Provide the (x, y) coordinate of the cell's center where the given text is located.  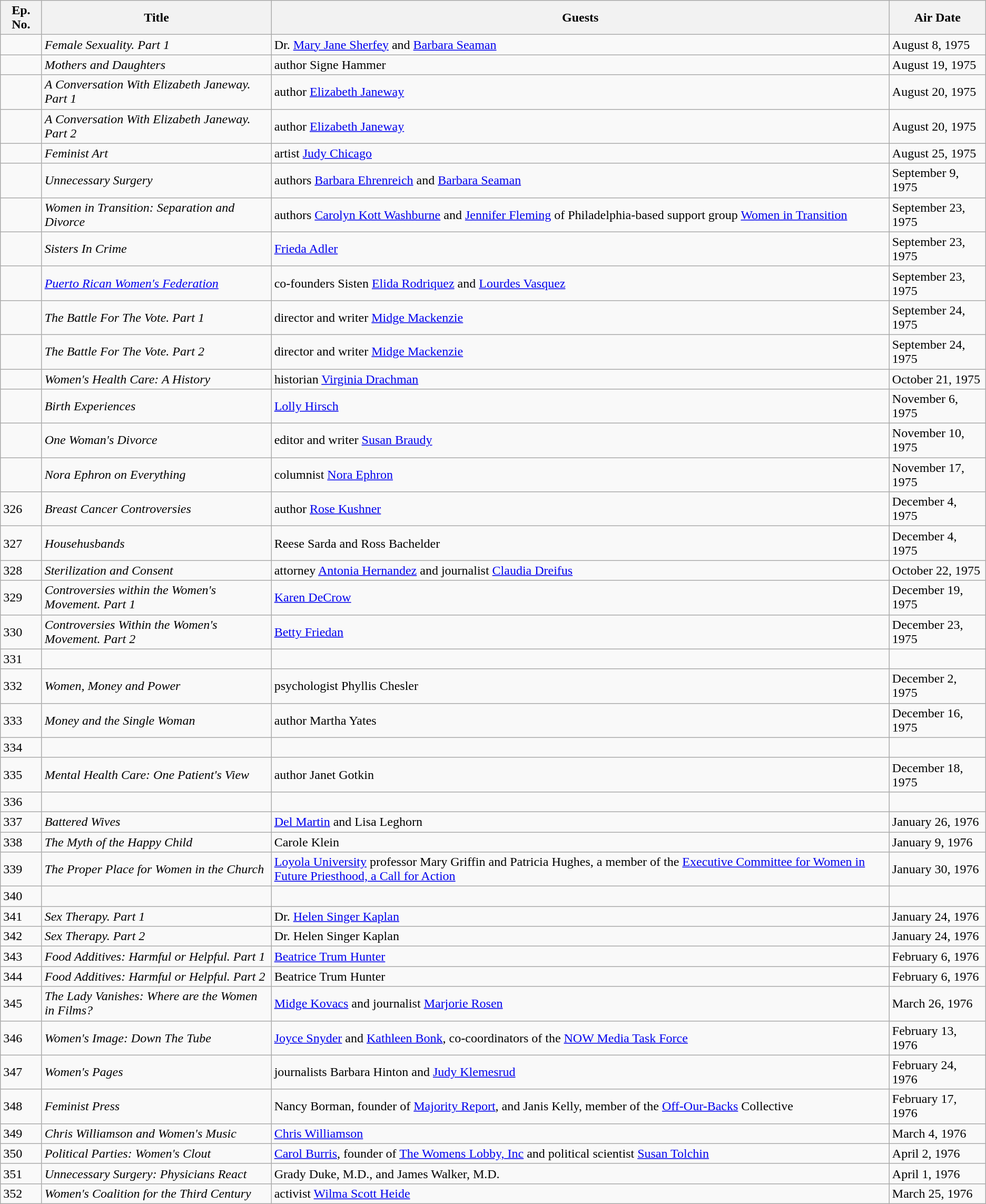
December 23, 1975 (938, 632)
Karen DeCrow (580, 597)
332 (21, 686)
330 (21, 632)
Guests (580, 18)
350 (21, 1153)
Unnecessary Surgery (156, 180)
Birth Experiences (156, 407)
January 30, 1976 (938, 869)
editor and writer Susan Braudy (580, 440)
Grady Duke, M.D., and James Walker, M.D. (580, 1173)
March 4, 1976 (938, 1133)
November 17, 1975 (938, 475)
Nora Ephron on Everything (156, 475)
author Janet Gotkin (580, 774)
Nancy Borman, founder of Majority Report, and Janis Kelly, member of the Off-Our-Backs Collective (580, 1106)
The Myth of the Happy Child (156, 842)
co-founders Sisten Elida Rodriquez and Lourdes Vasquez (580, 283)
Mothers and Daughters (156, 65)
341 (21, 916)
psychologist Phyllis Chesler (580, 686)
One Woman's Divorce (156, 440)
Reese Sarda and Ross Bachelder (580, 544)
345 (21, 1004)
attorney Antonia Hernandez and journalist Claudia Dreifus (580, 570)
Women, Money and Power (156, 686)
artist Judy Chicago (580, 153)
Lolly Hirsch (580, 407)
author Rose Kushner (580, 509)
Food Additives: Harmful or Helpful. Part 2 (156, 976)
Women's Health Care: A History (156, 379)
352 (21, 1193)
October 22, 1975 (938, 570)
Del Martin and Lisa Leghorn (580, 822)
The Proper Place for Women in the Church (156, 869)
Loyola University professor Mary Griffin and Patricia Hughes, a member of the Executive Committee for Women in Future Priesthood, a Call for Action (580, 869)
Controversies Within the Women's Movement. Part 2 (156, 632)
historian Virginia Drachman (580, 379)
328 (21, 570)
authors Barbara Ehrenreich and Barbara Seaman (580, 180)
February 17, 1976 (938, 1106)
346 (21, 1038)
327 (21, 544)
Ep. No. (21, 18)
Money and the Single Woman (156, 721)
Feminist Art (156, 153)
Carol Burris, founder of The Womens Lobby, Inc and political scientist Susan Tolchin (580, 1153)
November 10, 1975 (938, 440)
Chris Williamson and Women's Music (156, 1133)
Mental Health Care: One Patient's View (156, 774)
Title (156, 18)
335 (21, 774)
339 (21, 869)
author Signe Hammer (580, 65)
November 6, 1975 (938, 407)
Women's Image: Down The Tube (156, 1038)
The Lady Vanishes: Where are the Women in Films? (156, 1004)
August 8, 1975 (938, 45)
Dr. Mary Jane Sherfey and Barbara Seaman (580, 45)
Sterilization and Consent (156, 570)
Sex Therapy. Part 2 (156, 936)
March 25, 1976 (938, 1193)
Breast Cancer Controversies (156, 509)
338 (21, 842)
331 (21, 659)
336 (21, 802)
348 (21, 1106)
Sisters In Crime (156, 249)
Frieda Adler (580, 249)
Feminist Press (156, 1106)
A Conversation With Elizabeth Janeway. Part 2 (156, 126)
326 (21, 509)
351 (21, 1173)
author Martha Yates (580, 721)
The Battle For The Vote. Part 1 (156, 317)
The Battle For The Vote. Part 2 (156, 352)
340 (21, 896)
Unnecessary Surgery: Physicians React (156, 1173)
March 26, 1976 (938, 1004)
April 1, 1976 (938, 1173)
October 21, 1975 (938, 379)
activist Wilma Scott Heide (580, 1193)
347 (21, 1072)
343 (21, 956)
December 18, 1975 (938, 774)
334 (21, 747)
journalists Barbara Hinton and Judy Klemesrud (580, 1072)
Political Parties: Women's Clout (156, 1153)
Sex Therapy. Part 1 (156, 916)
Househusbands (156, 544)
337 (21, 822)
Controversies within the Women's Movement. Part 1 (156, 597)
December 19, 1975 (938, 597)
342 (21, 936)
January 9, 1976 (938, 842)
August 25, 1975 (938, 153)
August 19, 1975 (938, 65)
Women's Coalition for the Third Century (156, 1193)
February 13, 1976 (938, 1038)
Betty Friedan (580, 632)
December 16, 1975 (938, 721)
Women's Pages (156, 1072)
Battered Wives (156, 822)
Carole Klein (580, 842)
Puerto Rican Women's Federation (156, 283)
344 (21, 976)
February 24, 1976 (938, 1072)
333 (21, 721)
Air Date (938, 18)
January 26, 1976 (938, 822)
Female Sexuality. Part 1 (156, 45)
April 2, 1976 (938, 1153)
Midge Kovacs and journalist Marjorie Rosen (580, 1004)
Joyce Snyder and Kathleen Bonk, co-coordinators of the NOW Media Task Force (580, 1038)
authors Carolyn Kott Washburne and Jennifer Fleming of Philadelphia-based support group Women in Transition (580, 215)
349 (21, 1133)
December 2, 1975 (938, 686)
329 (21, 597)
columnist Nora Ephron (580, 475)
Chris Williamson (580, 1133)
Women in Transition: Separation and Divorce (156, 215)
A Conversation With Elizabeth Janeway. Part 1 (156, 92)
September 9, 1975 (938, 180)
Food Additives: Harmful or Helpful. Part 1 (156, 956)
